Determine the (x, y) coordinate at the center of the cell enclosing the given text.  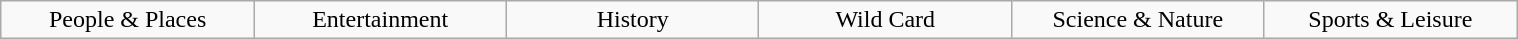
Sports & Leisure (1390, 20)
Entertainment (380, 20)
Science & Nature (1138, 20)
Wild Card (886, 20)
People & Places (128, 20)
History (632, 20)
